Detect which cell encompasses the target text, then output its (X, Y) center coordinate. 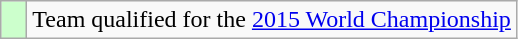
Team qualified for the 2015 World Championship (272, 20)
